Detect which cell encompasses the target text, then output its [X, Y] center coordinate. 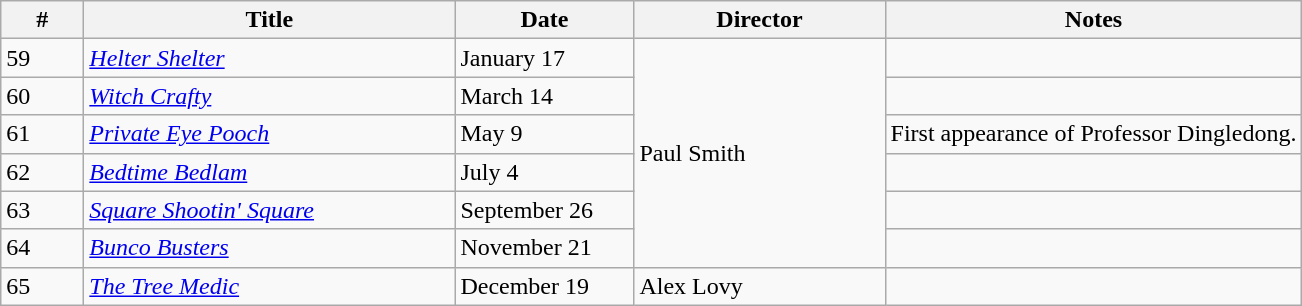
Bunco Busters [270, 248]
Private Eye Pooch [270, 134]
Alex Lovy [760, 286]
Notes [1094, 20]
July 4 [544, 172]
61 [42, 134]
# [42, 20]
Bedtime Bedlam [270, 172]
63 [42, 210]
First appearance of Professor Dingledong. [1094, 134]
The Tree Medic [270, 286]
December 19 [544, 286]
Paul Smith [760, 153]
Title [270, 20]
Helter Shelter [270, 58]
Square Shootin' Square [270, 210]
March 14 [544, 96]
May 9 [544, 134]
September 26 [544, 210]
59 [42, 58]
64 [42, 248]
60 [42, 96]
Date [544, 20]
January 17 [544, 58]
Witch Crafty [270, 96]
November 21 [544, 248]
Director [760, 20]
65 [42, 286]
62 [42, 172]
